Scan for the cell matching the given text and deliver its (X, Y) coordinate at center. 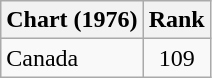
Rank (176, 20)
Chart (1976) (72, 20)
Canada (72, 58)
109 (176, 58)
